Pinpoint the cell where the given text exists, returning its (x, y) midpoint coordinate. 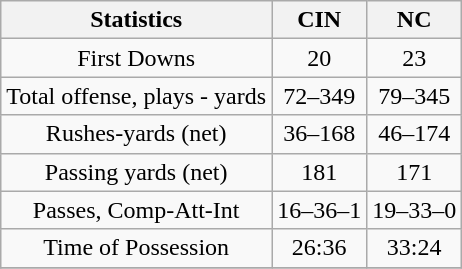
First Downs (136, 58)
79–345 (414, 96)
171 (414, 172)
Passes, Comp-Att-Int (136, 210)
Time of Possession (136, 248)
19–33–0 (414, 210)
16–36–1 (320, 210)
23 (414, 58)
20 (320, 58)
NC (414, 20)
Statistics (136, 20)
46–174 (414, 134)
26:36 (320, 248)
33:24 (414, 248)
CIN (320, 20)
Total offense, plays - yards (136, 96)
Passing yards (net) (136, 172)
36–168 (320, 134)
Rushes-yards (net) (136, 134)
181 (320, 172)
72–349 (320, 96)
